Locate the cell with the specified text and output its (x, y) center coordinate. 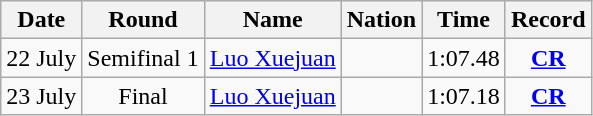
Record (548, 20)
Time (464, 20)
Date (42, 20)
Nation (381, 20)
1:07.48 (464, 58)
23 July (42, 96)
Final (143, 96)
Name (272, 20)
Round (143, 20)
Semifinal 1 (143, 58)
22 July (42, 58)
1:07.18 (464, 96)
